Search for the cell housing the specified text and yield its (X, Y) center coordinate. 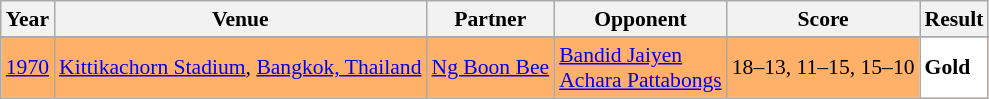
Partner (491, 19)
Gold (954, 68)
Ng Boon Bee (491, 68)
Bandid Jaiyen Achara Pattabongs (640, 68)
Result (954, 19)
Venue (240, 19)
Opponent (640, 19)
Score (824, 19)
Year (28, 19)
1970 (28, 68)
18–13, 11–15, 15–10 (824, 68)
Kittikachorn Stadium, Bangkok, Thailand (240, 68)
